Detect which cell encompasses the target text, then output its (x, y) center coordinate. 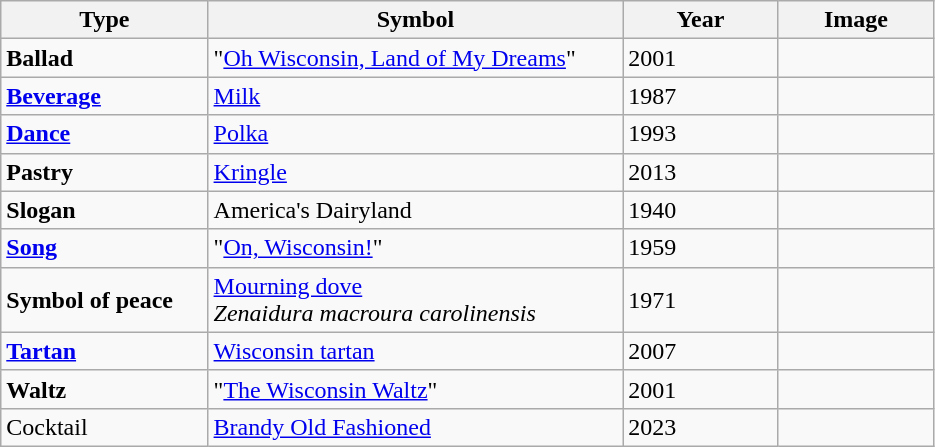
Tartan (104, 351)
Symbol of peace (104, 300)
Beverage (104, 96)
1959 (700, 248)
Dance (104, 134)
2023 (700, 427)
Pastry (104, 172)
Song (104, 248)
1971 (700, 300)
1987 (700, 96)
Polka (416, 134)
"Oh Wisconsin, Land of My Dreams" (416, 58)
Waltz (104, 389)
Cocktail (104, 427)
Mourning doveZenaidura macroura carolinensis (416, 300)
2013 (700, 172)
"The Wisconsin Waltz" (416, 389)
Ballad (104, 58)
Slogan (104, 210)
Milk (416, 96)
Kringle (416, 172)
2007 (700, 351)
Brandy Old Fashioned (416, 427)
Year (700, 20)
Image (856, 20)
Wisconsin tartan (416, 351)
Symbol (416, 20)
"On, Wisconsin!" (416, 248)
1940 (700, 210)
1993 (700, 134)
America's Dairyland (416, 210)
Type (104, 20)
